Capture the cell that displays the provided text and extract its [X, Y] central coordinate. 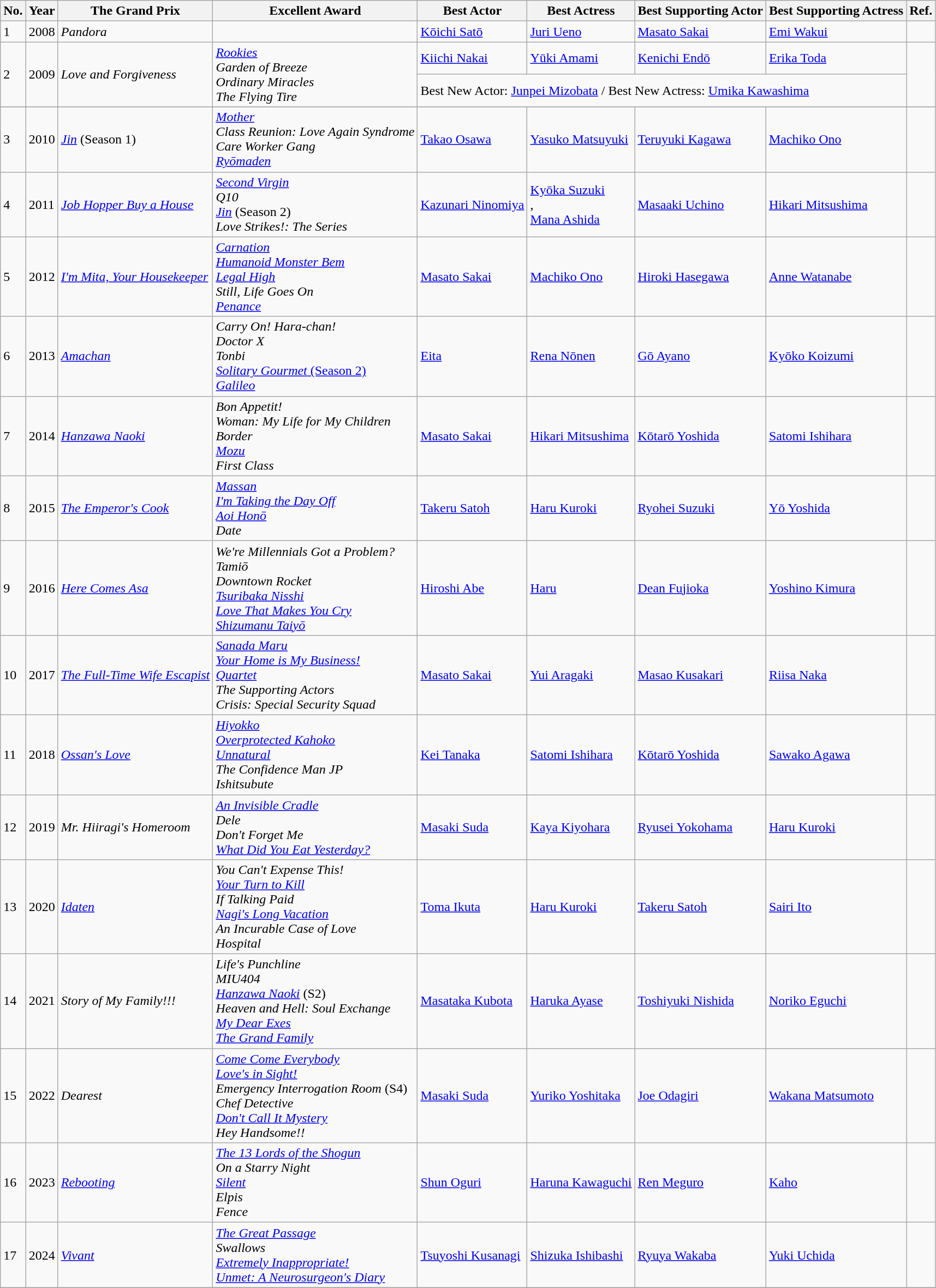
Best New Actor: Junpei Mizobata / Best New Actress: Umika Kawashima [662, 91]
Hanzawa Naoki [135, 436]
Yuki Uchida [836, 1255]
We're Millennials Got a Problem?TamiōDowntown RocketTsuribaka NisshiLove That Makes You CryShizumanu Taiyō [315, 588]
Noriko Eguchi [836, 1002]
2 [13, 74]
CarnationHumanoid Monster BemLegal HighStill, Life Goes OnPenance [315, 277]
Carry On! Hara-chan!Doctor XTonbiSolitary Gourmet (Season 2)Galileo [315, 356]
Emi Wakui [836, 32]
Juri Ueno [581, 32]
Kyōka Suzuki,Mana Ashida [581, 204]
Sawako Agawa [836, 754]
Masaaki Uchino [700, 204]
Pandora [135, 32]
8 [13, 508]
Dean Fujioka [700, 588]
2015 [41, 508]
Masao Kusakari [700, 675]
7 [13, 436]
RookiesGarden of BreezeOrdinary MiraclesThe Flying Tire [315, 74]
Story of My Family!!! [135, 1002]
15 [13, 1095]
No. [13, 11]
An Invisible CradleDeleDon't Forget MeWhat Did You Eat Yesterday? [315, 827]
MassanI'm Taking the Day OffAoi HonōDate [315, 508]
I'm Mita, Your Housekeeper [135, 277]
Riisa Naka [836, 675]
13 [13, 907]
6 [13, 356]
4 [13, 204]
2023 [41, 1183]
2013 [41, 356]
Life's PunchlineMIU404Hanzawa Naoki (S2)Heaven and Hell: Soul ExchangeMy Dear ExesThe Grand Family [315, 1002]
11 [13, 754]
The Grand Prix [135, 11]
2021 [41, 1002]
5 [13, 277]
9 [13, 588]
10 [13, 675]
Jin (Season 1) [135, 140]
Kyōko Koizumi [836, 356]
The 13 Lords of the ShogunOn a Starry NightSilentElpisFence [315, 1183]
Here Comes Asa [135, 588]
Hiroki Hasegawa [700, 277]
The Full-Time Wife Escapist [135, 675]
Kiichi Nakai [473, 58]
Best Actor [473, 11]
Toshiyuki Nishida [700, 1002]
Yō Yoshida [836, 508]
Second VirginQ10Jin (Season 2)Love Strikes!: The Series [315, 204]
Vivant [135, 1255]
Toma Ikuta [473, 907]
The Great PassageSwallowsExtremely Inappropriate!Unmet: A Neurosurgeon's Diary [315, 1255]
Gō Ayano [700, 356]
Haruna Kawaguchi [581, 1183]
2016 [41, 588]
Yoshino Kimura [836, 588]
Rebooting [135, 1183]
Rena Nōnen [581, 356]
Shun Oguri [473, 1183]
Haruka Ayase [581, 1002]
2009 [41, 74]
Hiroshi Abe [473, 588]
Tsuyoshi Kusanagi [473, 1255]
Ren Meguro [700, 1183]
12 [13, 827]
Ref. [921, 11]
Teruyuki Kagawa [700, 140]
Yui Aragaki [581, 675]
Kaya Kiyohara [581, 827]
Year [41, 11]
Excellent Award [315, 11]
2012 [41, 277]
Kōichi Satō [473, 32]
2020 [41, 907]
Kaho [836, 1183]
Joe Odagiri [700, 1095]
Yūki Amami [581, 58]
Wakana Matsumoto [836, 1095]
2010 [41, 140]
Sairi Ito [836, 907]
MotherClass Reunion: Love Again SyndromeCare Worker GangRyōmaden [315, 140]
Erika Toda [836, 58]
Ossan's Love [135, 754]
Kazunari Ninomiya [473, 204]
Yasuko Matsuyuki [581, 140]
2017 [41, 675]
17 [13, 1255]
Ryusei Yokohama [700, 827]
Best Supporting Actor [700, 11]
Best Actress [581, 11]
Bon Appetit!Woman: My Life for My ChildrenBorderMozuFirst Class [315, 436]
Best Supporting Actress [836, 11]
14 [13, 1002]
2011 [41, 204]
Amachan [135, 356]
Eita [473, 356]
Mr. Hiiragi's Homeroom [135, 827]
16 [13, 1183]
3 [13, 140]
2014 [41, 436]
Kenichi Endō [700, 58]
2022 [41, 1095]
Come Come EverybodyLove's in Sight!Emergency Interrogation Room (S4)Chef DetectiveDon't Call It MysteryHey Handsome!! [315, 1095]
Sanada MaruYour Home is My Business!QuartetThe Supporting ActorsCrisis: Special Security Squad [315, 675]
Takao Osawa [473, 140]
Yuriko Yoshitaka [581, 1095]
Kei Tanaka [473, 754]
Job Hopper Buy a House [135, 204]
Haru [581, 588]
Dearest [135, 1095]
You Can't Expense This!Your Turn to KillIf Talking PaidNagi's Long VacationAn Incurable Case of LoveHospital [315, 907]
HiyokkoOverprotected KahokoUnnaturalThe Confidence Man JPIshitsubute [315, 754]
Love and Forgiveness [135, 74]
2024 [41, 1255]
2018 [41, 754]
Ryohei Suzuki [700, 508]
2019 [41, 827]
2008 [41, 32]
The Emperor's Cook [135, 508]
Ryuya Wakaba [700, 1255]
1 [13, 32]
Shizuka Ishibashi [581, 1255]
Masataka Kubota [473, 1002]
Idaten [135, 907]
Anne Watanabe [836, 277]
